Capture the cell that displays the provided text and extract its (X, Y) central coordinate. 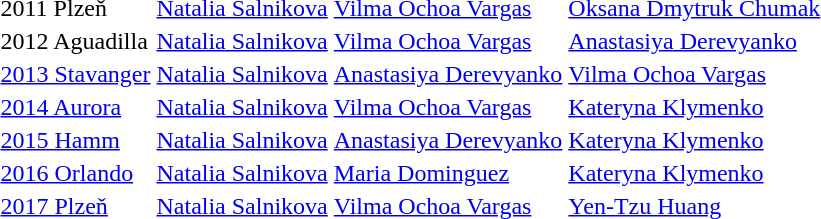
Maria Dominguez (448, 173)
